Locate the cell with the specified text and output its [X, Y] center coordinate. 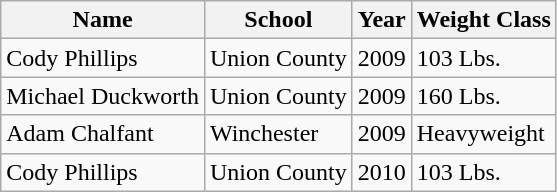
Name [103, 20]
Weight Class [484, 20]
2010 [382, 172]
Adam Chalfant [103, 134]
School [278, 20]
Heavyweight [484, 134]
Michael Duckworth [103, 96]
Year [382, 20]
160 Lbs. [484, 96]
Winchester [278, 134]
